Identify which cell holds the provided text, then report its [x, y] central coordinate. 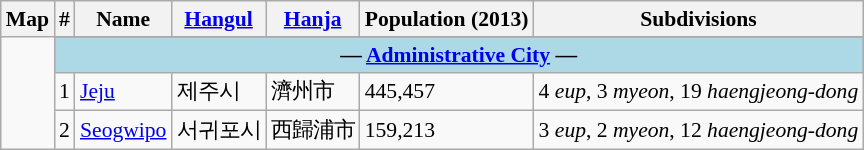
Hangul [218, 19]
Name [123, 19]
Subdivisions [699, 19]
4 eup, 3 myeon, 19 haengjeong-dong [699, 92]
Population (2013) [447, 19]
159,213 [447, 130]
Map [28, 19]
# [64, 19]
서귀포시 [218, 130]
西歸浦市 [313, 130]
— Administrative City — [458, 54]
Jeju [123, 92]
1 [64, 92]
2 [64, 130]
3 eup, 2 myeon, 12 haengjeong-dong [699, 130]
Seogwipo [123, 130]
제주시 [218, 92]
445,457 [447, 92]
濟州市 [313, 92]
Hanja [313, 19]
